From the cell containing the given text, extract its center point as [x, y] coordinate. 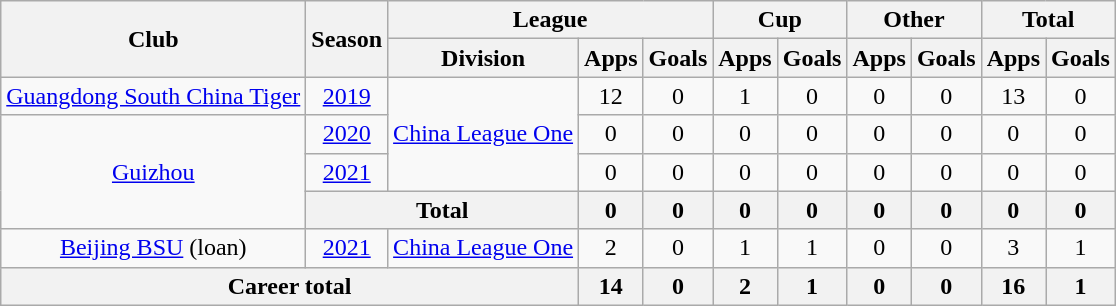
League [550, 20]
2020 [347, 134]
12 [611, 96]
3 [1013, 248]
16 [1013, 286]
Cup [780, 20]
Other [914, 20]
Season [347, 39]
14 [611, 286]
Guizhou [154, 172]
13 [1013, 96]
Club [154, 39]
Division [484, 58]
Beijing BSU (loan) [154, 248]
Guangdong South China Tiger [154, 96]
2019 [347, 96]
Career total [290, 286]
